Search for the cell housing the specified text and yield its (X, Y) center coordinate. 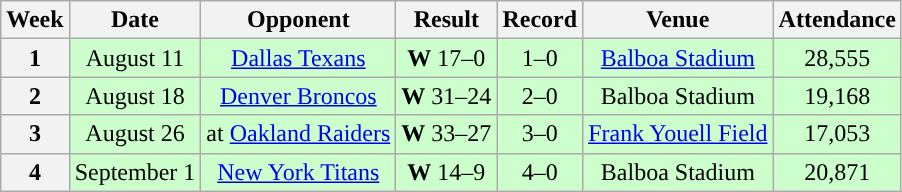
Week (35, 20)
August 26 (135, 134)
W 17–0 (446, 58)
Result (446, 20)
3 (35, 134)
Record (540, 20)
28,555 (837, 58)
Attendance (837, 20)
Opponent (298, 20)
1 (35, 58)
September 1 (135, 172)
19,168 (837, 96)
W 14–9 (446, 172)
August 11 (135, 58)
August 18 (135, 96)
W 31–24 (446, 96)
2–0 (540, 96)
4 (35, 172)
Denver Broncos (298, 96)
2 (35, 96)
W 33–27 (446, 134)
New York Titans (298, 172)
1–0 (540, 58)
at Oakland Raiders (298, 134)
3–0 (540, 134)
Dallas Texans (298, 58)
4–0 (540, 172)
Venue (678, 20)
17,053 (837, 134)
Frank Youell Field (678, 134)
20,871 (837, 172)
Date (135, 20)
